Find where the given text appears and provide that cell's center as [x, y] coordinate. 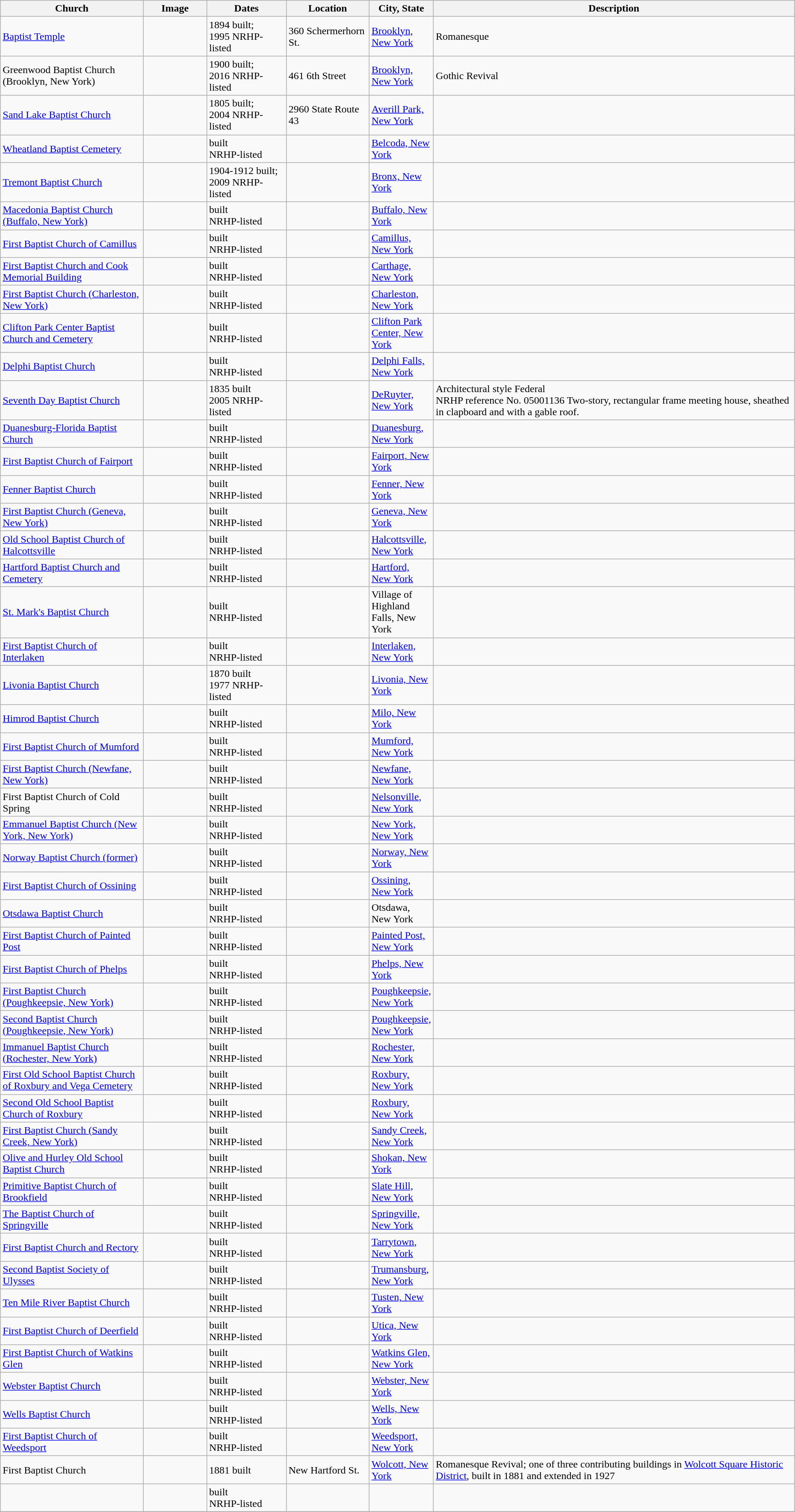
1894 built;1995 NRHP-listed [246, 36]
Buffalo, New York [401, 216]
Church [72, 9]
First Baptist Church and Rectory [72, 1247]
Shokan, New York [401, 1164]
Norway, New York [401, 858]
Milo, New York [401, 718]
Nelsonville, New York [401, 802]
Fairport, New York [401, 462]
Painted Post, New York [401, 942]
Otsdawa, New York [401, 913]
1900 built;2016 NRHP-listed [246, 76]
Ten Mile River Baptist Church [72, 1302]
First Baptist Church of Cold Spring [72, 802]
The Baptist Church of Springville [72, 1220]
Image [175, 9]
First Baptist Church and Cook Memorial Building [72, 271]
Old School Baptist Church of Halcottsville [72, 545]
First Baptist Church of Painted Post [72, 942]
Norway Baptist Church (former) [72, 858]
Hartford Baptist Church and Cemetery [72, 573]
Webster, New York [401, 1386]
Baptist Temple [72, 36]
Mumford, New York [401, 747]
First Baptist Church of Camillus [72, 244]
Delphi Baptist Church [72, 366]
Phelps, New York [401, 969]
First Baptist Church of Interlaken [72, 652]
Duanesburg-Florida Baptist Church [72, 434]
Livonia Baptist Church [72, 685]
Romanesque [614, 36]
Village of Highland Falls, New York [401, 612]
Tarrytown, New York [401, 1247]
First Baptist Church of Mumford [72, 747]
First Baptist Church of Fairport [72, 462]
Location [328, 9]
Delphi Falls, New York [401, 366]
New Hartford St. [328, 1470]
Gothic Revival [614, 76]
Belcoda, New York [401, 149]
Ossining, New York [401, 885]
Sandy Creek, New York [401, 1136]
First Baptist Church of Deerfield [72, 1331]
Emmanuel Baptist Church (New York, New York) [72, 830]
DeRuyter, New York [401, 400]
Romanesque Revival; one of three contributing buildings in Wolcott Square Historic District, built in 1881 and extended in 1927 [614, 1470]
First Baptist Church (Newfane, New York) [72, 774]
Utica, New York [401, 1331]
Olive and Hurley Old School Baptist Church [72, 1164]
Clifton Park Center, New York [401, 333]
Wells, New York [401, 1415]
Livonia, New York [401, 685]
Weedsport, New York [401, 1442]
1904-1912 built;2009 NRHP-listed [246, 182]
First Baptist Church of Watkins Glen [72, 1359]
Geneva, New York [401, 517]
First Old School Baptist Church of Roxbury and Vega Cemetery [72, 1080]
Second Old School Baptist Church of Roxbury [72, 1108]
Seventh Day Baptist Church [72, 400]
Greenwood Baptist Church (Brooklyn, New York) [72, 76]
461 6th Street [328, 76]
Springville, New York [401, 1220]
Sand Lake Baptist Church [72, 115]
New York, New York [401, 830]
Newfane, New York [401, 774]
First Baptist Church (Geneva, New York) [72, 517]
Fenner, New York [401, 489]
Wolcott, New York [401, 1470]
Himrod Baptist Church [72, 718]
First Baptist Church of Phelps [72, 969]
Description [614, 9]
Architectural style FederalNRHP reference No. 05001136 Two-story, rectangular frame meeting house, sheathed in clapboard and with a gable roof. [614, 400]
First Baptist Church (Charleston, New York) [72, 299]
St. Mark's Baptist Church [72, 612]
Charleston, New York [401, 299]
First Baptist Church (Sandy Creek, New York) [72, 1136]
Rochester, New York [401, 1053]
Primitive Baptist Church of Brookfield [72, 1191]
First Baptist Church of Ossining [72, 885]
Slate Hill, New York [401, 1191]
Immanuel Baptist Church (Rochester, New York) [72, 1053]
First Baptist Church (Poughkeepsie, New York) [72, 997]
Camillus, New York [401, 244]
1870 built 1977 NRHP-listed [246, 685]
Second Baptist Church (Poughkeepsie, New York) [72, 1025]
Tusten, New York [401, 1302]
Averill Park, New York [401, 115]
First Baptist Church [72, 1470]
Trumansburg, New York [401, 1275]
First Baptist Church of Weedsport [72, 1442]
Macedonia Baptist Church (Buffalo, New York) [72, 216]
Halcottsville, New York [401, 545]
Dates [246, 9]
Interlaken, New York [401, 652]
Hartford, New York [401, 573]
Clifton Park Center Baptist Church and Cemetery [72, 333]
Wells Baptist Church [72, 1415]
Otsdawa Baptist Church [72, 913]
Carthage, New York [401, 271]
Tremont Baptist Church [72, 182]
Wheatland Baptist Cemetery [72, 149]
Webster Baptist Church [72, 1386]
1805 built;2004 NRHP-listed [246, 115]
360 Schermerhorn St. [328, 36]
Second Baptist Society of Ulysses [72, 1275]
1881 built [246, 1470]
City, State [401, 9]
1835 built 2005 NRHP-listed [246, 400]
Watkins Glen, New York [401, 1359]
Duanesburg, New York [401, 434]
Fenner Baptist Church [72, 489]
Bronx, New York [401, 182]
2960 State Route 43 [328, 115]
